Return (x, y) of the center of cell containing provided text 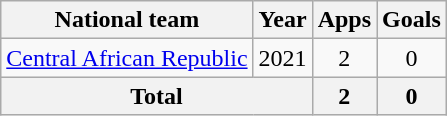
National team (127, 20)
Apps (344, 20)
Central African Republic (127, 58)
Goals (412, 20)
Total (156, 96)
2021 (282, 58)
Year (282, 20)
